Search for the cell housing the specified text and yield its (X, Y) center coordinate. 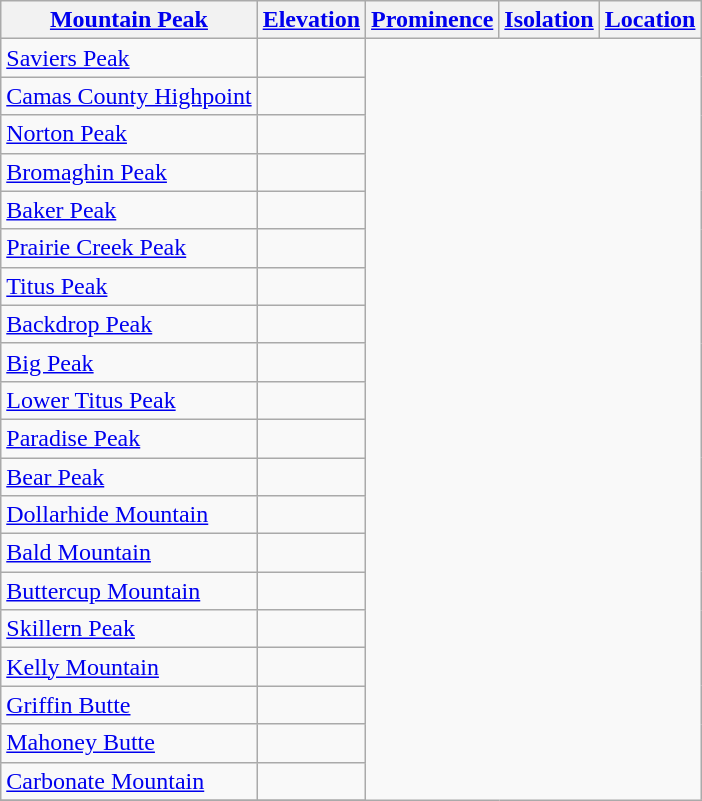
Dollarhide Mountain (129, 515)
Titus Peak (129, 286)
Big Peak (129, 362)
Mahoney Butte (129, 743)
Norton Peak (129, 134)
Isolation (549, 20)
Prairie Creek Peak (129, 248)
Elevation (311, 20)
Baker Peak (129, 210)
Griffin Butte (129, 705)
Bear Peak (129, 477)
Bromaghin Peak (129, 172)
Buttercup Mountain (129, 591)
Bald Mountain (129, 553)
Camas County Highpoint (129, 96)
Paradise Peak (129, 438)
Carbonate Mountain (129, 781)
Skillern Peak (129, 629)
Saviers Peak (129, 58)
Backdrop Peak (129, 324)
Prominence (432, 20)
Location (650, 20)
Lower Titus Peak (129, 400)
Mountain Peak (129, 20)
Kelly Mountain (129, 667)
